For the text-containing cell, return its midpoint in [x, y] coordinate format. 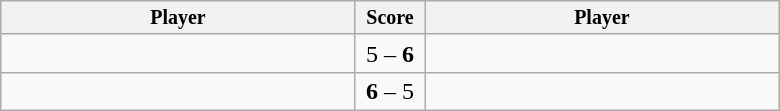
5 – 6 [390, 53]
Score [390, 18]
6 – 5 [390, 91]
